Return the [x, y] coordinate for the center point of the cell that contains the specified text.  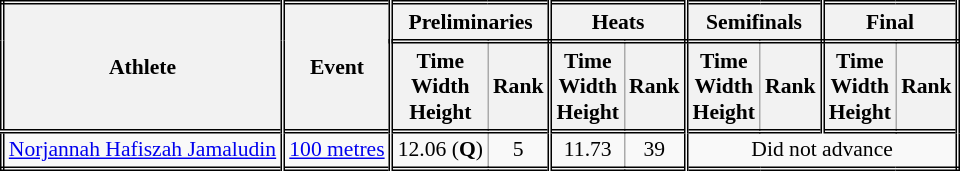
Norjannah Hafiszah Jamaludin [142, 150]
Preliminaries [470, 22]
Heats [618, 22]
12.06 (Q) [440, 150]
Athlete [142, 67]
Final [890, 22]
11.73 [587, 150]
5 [519, 150]
Did not advance [822, 150]
Event [337, 67]
Semifinals [754, 22]
100 metres [337, 150]
39 [655, 150]
